Find where the given text appears and provide that cell's center as [X, Y] coordinate. 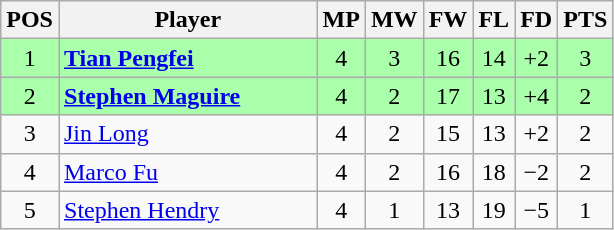
Marco Fu [188, 172]
Tian Pengfei [188, 58]
FD [536, 20]
FL [494, 20]
−2 [536, 172]
Stephen Maguire [188, 96]
POS [30, 20]
5 [30, 210]
MW [394, 20]
Player [188, 20]
18 [494, 172]
+4 [536, 96]
FW [448, 20]
MP [341, 20]
Stephen Hendry [188, 210]
14 [494, 58]
19 [494, 210]
PTS [586, 20]
−5 [536, 210]
17 [448, 96]
15 [448, 134]
Jin Long [188, 134]
